Detect which cell encompasses the target text, then output its [X, Y] center coordinate. 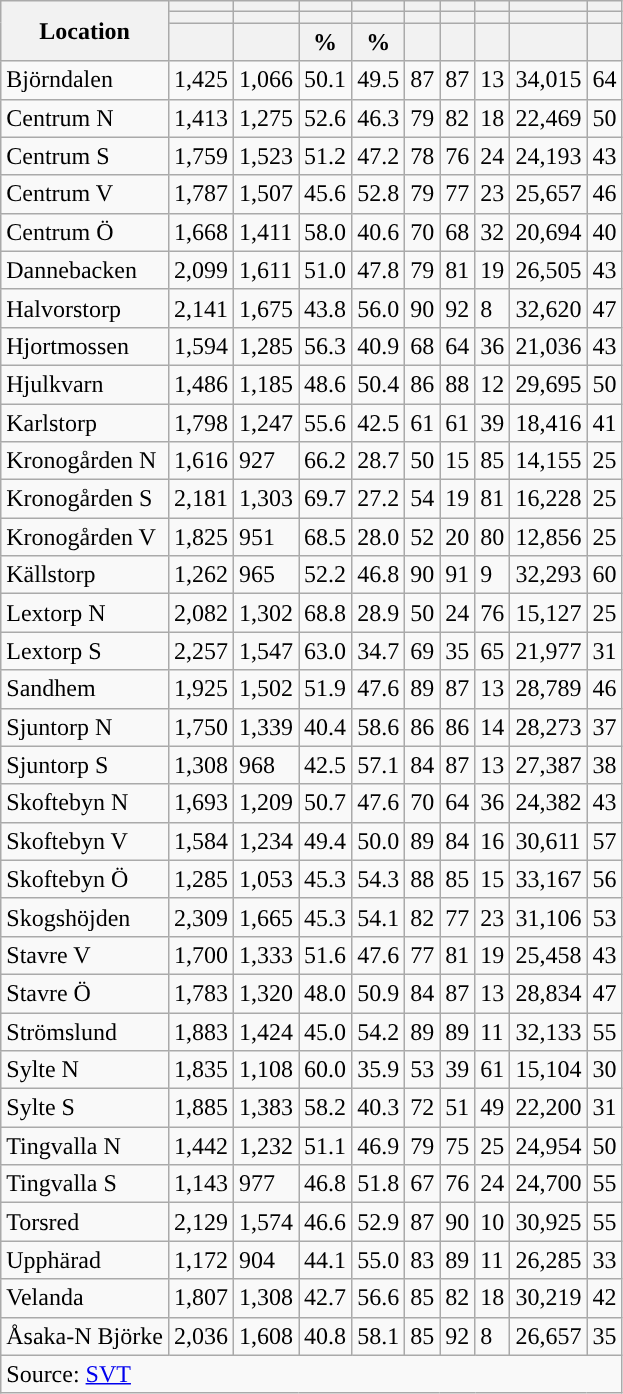
57 [604, 841]
Hjulkvarn [85, 384]
1,700 [200, 955]
75 [458, 1146]
30,219 [548, 1298]
21,977 [548, 651]
67 [422, 1184]
22,469 [548, 118]
1,209 [266, 803]
25,458 [548, 955]
51 [458, 1108]
34,015 [548, 80]
1,507 [266, 194]
1,594 [200, 346]
2,036 [200, 1336]
1,339 [266, 727]
1,584 [200, 841]
Tingvalla N [85, 1146]
20 [458, 537]
Sjuntorp S [85, 765]
1,925 [200, 689]
30,925 [548, 1222]
54.1 [378, 917]
1,066 [266, 80]
83 [422, 1260]
25,657 [548, 194]
Sandhem [85, 689]
Centrum S [85, 156]
Centrum N [85, 118]
29,695 [548, 384]
Velanda [85, 1298]
54.3 [378, 879]
12,856 [548, 537]
37 [604, 727]
Skoftebyn Ö [85, 879]
32 [492, 232]
Upphärad [85, 1260]
22,200 [548, 1108]
Sylte N [85, 1070]
1,787 [200, 194]
Torsred [85, 1222]
91 [458, 575]
40.8 [326, 1336]
48.6 [326, 384]
Källstorp [85, 575]
14,155 [548, 461]
Location [85, 31]
68.5 [326, 537]
52.2 [326, 575]
24,700 [548, 1184]
904 [266, 1260]
49.4 [326, 841]
24,193 [548, 156]
1,523 [266, 156]
52.8 [378, 194]
Björndalen [85, 80]
Centrum Ö [85, 232]
10 [492, 1222]
42 [604, 1298]
1,108 [266, 1070]
55.0 [378, 1260]
46.6 [326, 1222]
Dannebacken [85, 270]
1,333 [266, 955]
Centrum V [85, 194]
Lextorp N [85, 613]
28,789 [548, 689]
1,247 [266, 423]
34.7 [378, 651]
1,411 [266, 232]
30,611 [548, 841]
47.2 [378, 156]
26,285 [548, 1260]
1,885 [200, 1108]
50.4 [378, 384]
Stavre Ö [85, 993]
27.2 [378, 499]
1,608 [266, 1336]
1,574 [266, 1222]
50.7 [326, 803]
Sjuntorp N [85, 727]
2,309 [200, 917]
80 [492, 537]
26,657 [548, 1336]
Skogshöjden [85, 917]
69.7 [326, 499]
33 [604, 1260]
65 [492, 651]
52.6 [326, 118]
42.7 [326, 1298]
1,232 [266, 1146]
31,106 [548, 917]
49.5 [378, 80]
20,694 [548, 232]
12 [492, 384]
1,302 [266, 613]
69 [422, 651]
51.6 [326, 955]
28.9 [378, 613]
27,387 [548, 765]
51.1 [326, 1146]
51.2 [326, 156]
28.0 [378, 537]
21,036 [548, 346]
1,172 [200, 1260]
Kronogården V [85, 537]
66.2 [326, 461]
1,424 [266, 1031]
43.8 [326, 308]
52.9 [378, 1222]
56.6 [378, 1298]
1,383 [266, 1108]
51.8 [378, 1184]
48.0 [326, 993]
54.2 [378, 1031]
15,127 [548, 613]
78 [422, 156]
57.1 [378, 765]
44.1 [326, 1260]
1,413 [200, 118]
968 [266, 765]
1,759 [200, 156]
45.6 [326, 194]
40.9 [378, 346]
1,611 [266, 270]
54 [422, 499]
14 [492, 727]
1,234 [266, 841]
1,665 [266, 917]
50.0 [378, 841]
1,486 [200, 384]
Tingvalla S [85, 1184]
2,099 [200, 270]
52 [422, 537]
72 [422, 1108]
58.0 [326, 232]
1,750 [200, 727]
47.8 [378, 270]
41 [604, 423]
38 [604, 765]
1,053 [266, 879]
24,382 [548, 803]
40.4 [326, 727]
1,143 [200, 1184]
1,275 [266, 118]
1,616 [200, 461]
1,798 [200, 423]
51.0 [326, 270]
46.3 [378, 118]
58.6 [378, 727]
68.8 [326, 613]
40.3 [378, 1108]
32,293 [548, 575]
16 [492, 841]
Lextorp S [85, 651]
Kronogården N [85, 461]
Åsaka-N Björke [85, 1336]
60.0 [326, 1070]
56.3 [326, 346]
1,320 [266, 993]
16,228 [548, 499]
35.9 [378, 1070]
Source: SVT [312, 1374]
1,783 [200, 993]
1,442 [200, 1146]
28.7 [378, 461]
32,133 [548, 1031]
1,262 [200, 575]
51.9 [326, 689]
28,273 [548, 727]
927 [266, 461]
58.1 [378, 1336]
24,954 [548, 1146]
1,675 [266, 308]
965 [266, 575]
55.6 [326, 423]
2,257 [200, 651]
Halvorstorp [85, 308]
28,834 [548, 993]
1,807 [200, 1298]
Sylte S [85, 1108]
18,416 [548, 423]
9 [492, 575]
56 [604, 879]
1,425 [200, 80]
56.0 [378, 308]
1,547 [266, 651]
Karlstorp [85, 423]
30 [604, 1070]
Hjortmossen [85, 346]
2,129 [200, 1222]
40.6 [378, 232]
32,620 [548, 308]
Stavre V [85, 955]
49 [492, 1108]
45.0 [326, 1031]
63.0 [326, 651]
1,668 [200, 232]
33,167 [548, 879]
Skoftebyn V [85, 841]
15,104 [548, 1070]
Kronogården S [85, 499]
2,181 [200, 499]
58.2 [326, 1108]
1,835 [200, 1070]
50.9 [378, 993]
1,825 [200, 537]
50.1 [326, 80]
1,883 [200, 1031]
2,141 [200, 308]
951 [266, 537]
977 [266, 1184]
1,693 [200, 803]
60 [604, 575]
Strömslund [85, 1031]
1,303 [266, 499]
26,505 [548, 270]
2,082 [200, 613]
46.9 [378, 1146]
1,502 [266, 689]
Skoftebyn N [85, 803]
1,185 [266, 384]
40 [604, 232]
